Locate the cell with the specified text and output its [X, Y] center coordinate. 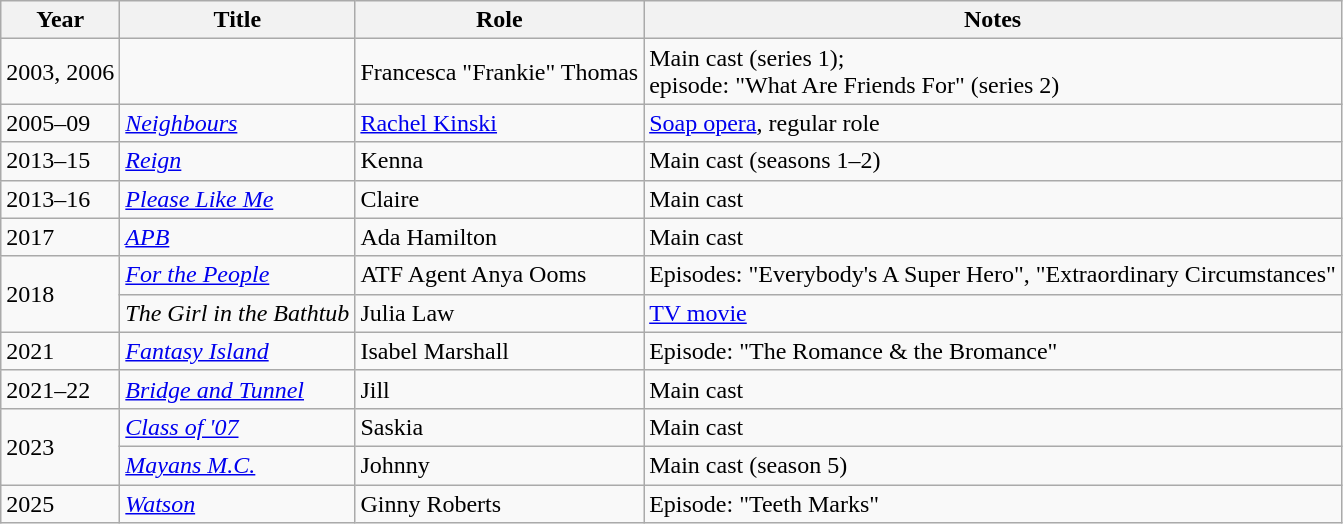
Rachel Kinski [500, 123]
Notes [993, 20]
Class of '07 [238, 427]
2003, 2006 [60, 72]
Isabel Marshall [500, 351]
Episode: "Teeth Marks" [993, 503]
Episodes: "Everybody's A Super Hero", "Extraordinary Circumstances" [993, 275]
2018 [60, 294]
The Girl in the Bathtub [238, 313]
For the People [238, 275]
Watson [238, 503]
Johnny [500, 465]
Main cast (seasons 1–2) [993, 161]
ATF Agent Anya Ooms [500, 275]
2021 [60, 351]
Main cast (series 1);episode: "What Are Friends For" (series 2) [993, 72]
2025 [60, 503]
Episode: "The Romance & the Bromance" [993, 351]
Ginny Roberts [500, 503]
Bridge and Tunnel [238, 389]
Reign [238, 161]
Jill [500, 389]
Please Like Me [238, 199]
2013–15 [60, 161]
2023 [60, 446]
Ada Hamilton [500, 237]
2005–09 [60, 123]
Main cast (season 5) [993, 465]
APB [238, 237]
2021–22 [60, 389]
Neighbours [238, 123]
Francesca "Frankie" Thomas [500, 72]
Soap opera, regular role [993, 123]
2013–16 [60, 199]
Julia Law [500, 313]
Year [60, 20]
Saskia [500, 427]
Claire [500, 199]
Mayans M.C. [238, 465]
TV movie [993, 313]
Kenna [500, 161]
Fantasy Island [238, 351]
Title [238, 20]
Role [500, 20]
2017 [60, 237]
